Determine the (x, y) coordinate at the center of the cell enclosing the given text.  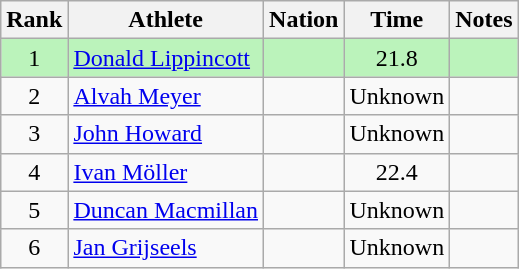
6 (34, 248)
1 (34, 58)
Donald Lippincott (166, 58)
Athlete (166, 20)
5 (34, 210)
Notes (484, 20)
2 (34, 96)
4 (34, 172)
Rank (34, 20)
21.8 (397, 58)
3 (34, 134)
22.4 (397, 172)
Alvah Meyer (166, 96)
John Howard (166, 134)
Time (397, 20)
Ivan Möller (166, 172)
Duncan Macmillan (166, 210)
Jan Grijseels (166, 248)
Nation (304, 20)
